Return (X, Y) of the center of cell containing provided text 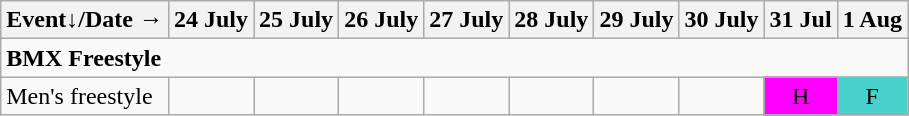
1 Aug (872, 20)
Event↓/Date → (85, 20)
28 July (552, 20)
27 July (466, 20)
BMX Freestyle (454, 58)
29 July (636, 20)
26 July (382, 20)
25 July (296, 20)
H (800, 96)
F (872, 96)
30 July (722, 20)
24 July (210, 20)
31 Jul (800, 20)
Men's freestyle (85, 96)
